Find where the given text appears and provide that cell's center as [x, y] coordinate. 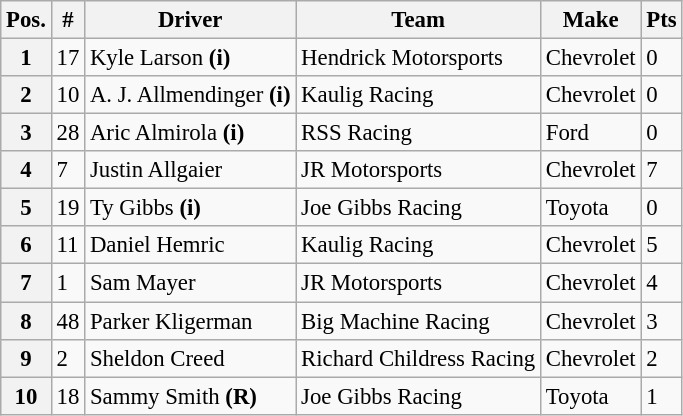
8 [26, 321]
# [68, 20]
Big Machine Racing [418, 321]
11 [68, 245]
Kyle Larson (i) [190, 58]
Ford [590, 133]
Justin Allgaier [190, 170]
Daniel Hemric [190, 245]
A. J. Allmendinger (i) [190, 95]
Pos. [26, 20]
6 [26, 245]
Ty Gibbs (i) [190, 208]
Richard Childress Racing [418, 358]
Team [418, 20]
Sammy Smith (R) [190, 396]
Sam Mayer [190, 283]
Hendrick Motorsports [418, 58]
17 [68, 58]
Make [590, 20]
RSS Racing [418, 133]
19 [68, 208]
18 [68, 396]
Driver [190, 20]
48 [68, 321]
Pts [662, 20]
Aric Almirola (i) [190, 133]
28 [68, 133]
9 [26, 358]
Sheldon Creed [190, 358]
Parker Kligerman [190, 321]
